Pinpoint the cell where the given text exists, returning its (X, Y) midpoint coordinate. 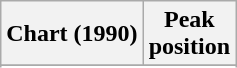
Chart (1990) (72, 34)
Peakposition (189, 34)
